Scan for the cell matching the given text and deliver its (x, y) coordinate at center. 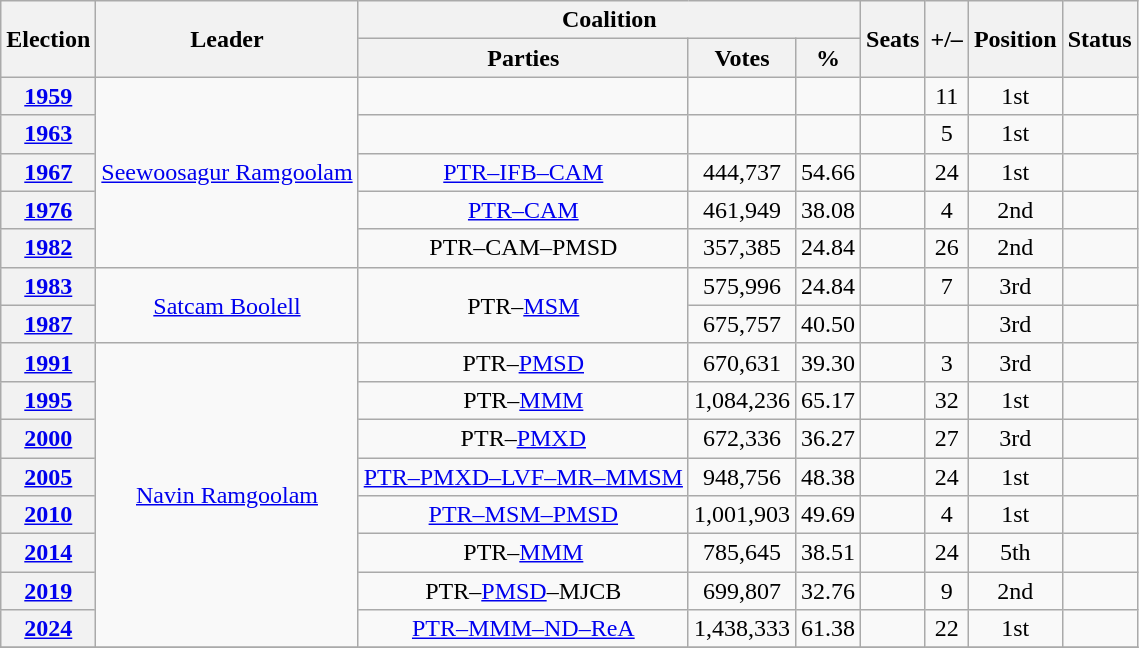
1995 (48, 400)
PTR–CAM–PMSD (523, 248)
39.30 (828, 362)
38.51 (828, 553)
1,084,236 (742, 400)
2024 (48, 629)
40.50 (828, 324)
948,756 (742, 477)
% (828, 58)
670,631 (742, 362)
2019 (48, 591)
2000 (48, 438)
PTR–PMXD–LVF–MR–MMSM (523, 477)
49.69 (828, 515)
PTR–CAM (523, 210)
Election (48, 39)
699,807 (742, 591)
461,949 (742, 210)
675,757 (742, 324)
1983 (48, 286)
5 (946, 134)
785,645 (742, 553)
PTR–IFB–CAM (523, 172)
3 (946, 362)
2014 (48, 553)
32.76 (828, 591)
36.27 (828, 438)
672,336 (742, 438)
Votes (742, 58)
2010 (48, 515)
1976 (48, 210)
1963 (48, 134)
357,385 (742, 248)
PTR–PMXD (523, 438)
1,438,333 (742, 629)
9 (946, 591)
444,737 (742, 172)
27 (946, 438)
11 (946, 96)
PTR–PMSD–MJCB (523, 591)
48.38 (828, 477)
Coalition (609, 20)
1967 (48, 172)
65.17 (828, 400)
38.08 (828, 210)
PTR–MSM (523, 305)
5th (1015, 553)
1987 (48, 324)
+/– (946, 39)
PTR–PMSD (523, 362)
32 (946, 400)
Seats (893, 39)
Status (1100, 39)
Satcam Boolell (227, 305)
Seewoosagur Ramgoolam (227, 172)
54.66 (828, 172)
Leader (227, 39)
22 (946, 629)
61.38 (828, 629)
Parties (523, 58)
575,996 (742, 286)
1,001,903 (742, 515)
2005 (48, 477)
1991 (48, 362)
Navin Ramgoolam (227, 495)
1959 (48, 96)
26 (946, 248)
1982 (48, 248)
7 (946, 286)
PTR–MMM–ND–ReA (523, 629)
Position (1015, 39)
PTR–MSM–PMSD (523, 515)
